Find where the given text appears and provide that cell's center as [x, y] coordinate. 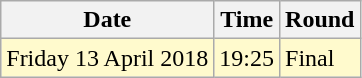
Time [247, 20]
Friday 13 April 2018 [108, 58]
Round [320, 20]
19:25 [247, 58]
Date [108, 20]
Final [320, 58]
